Provide the [x, y] coordinate of the cell's center where the given text is located.  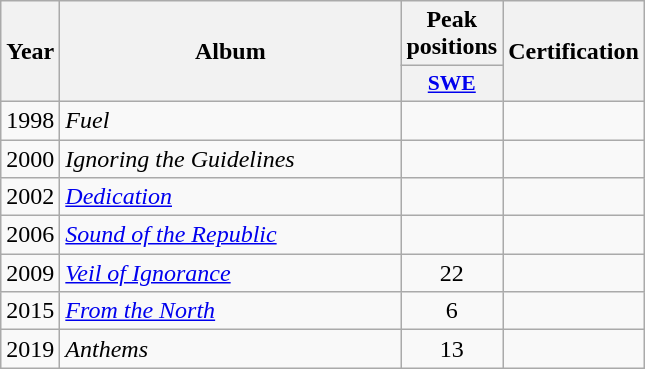
Peak positions [452, 34]
Album [230, 52]
2015 [30, 311]
Year [30, 52]
Fuel [230, 120]
Dedication [230, 197]
Certification [574, 52]
2002 [30, 197]
2000 [30, 159]
2019 [30, 349]
2009 [30, 273]
13 [452, 349]
2006 [30, 235]
22 [452, 273]
Veil of Ignorance [230, 273]
6 [452, 311]
Sound of the Republic [230, 235]
1998 [30, 120]
SWE [452, 84]
From the North [230, 311]
Ignoring the Guidelines [230, 159]
Anthems [230, 349]
